Detect which cell encompasses the target text, then output its (x, y) center coordinate. 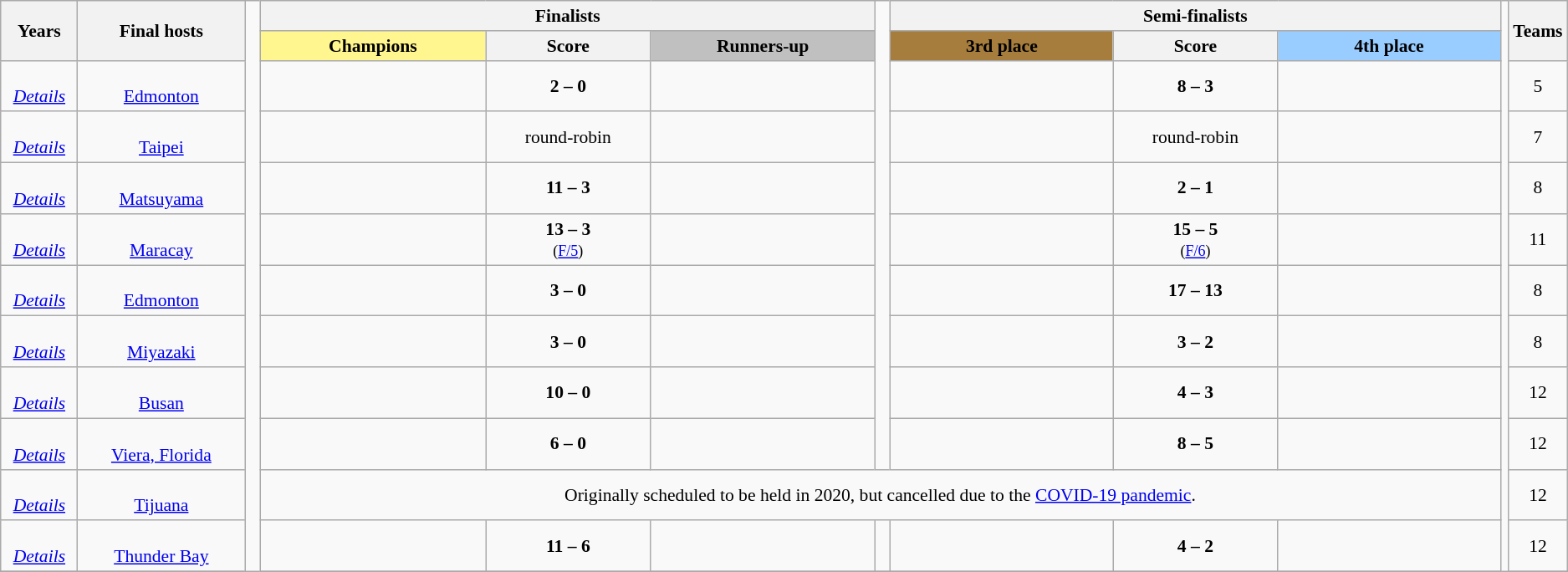
Champions (373, 46)
Matsuyama (161, 189)
Years (39, 30)
15 – 5 (F/6) (1196, 239)
3rd place (1002, 46)
Miyazaki (161, 341)
11 (1537, 239)
3 – 2 (1196, 341)
Teams (1537, 30)
6 – 0 (569, 443)
2 – 0 (569, 85)
11 – 3 (569, 189)
Finalists (568, 16)
Viera, Florida (161, 443)
7 (1537, 137)
11 – 6 (569, 547)
5 (1537, 85)
Originally scheduled to be held in 2020, but cancelled due to the COVID-19 pandemic. (880, 495)
4 – 3 (1196, 393)
Final hosts (161, 30)
4 – 2 (1196, 547)
Thunder Bay (161, 547)
8 – 3 (1196, 85)
Semi-finalists (1196, 16)
13 – 3 (F/5) (569, 239)
17 – 13 (1196, 291)
Taipei (161, 137)
Maracay (161, 239)
Busan (161, 393)
Runners-up (763, 46)
10 – 0 (569, 393)
8 – 5 (1196, 443)
2 – 1 (1196, 189)
Tijuana (161, 495)
4th place (1389, 46)
